For the text-containing cell, return its midpoint in [x, y] coordinate format. 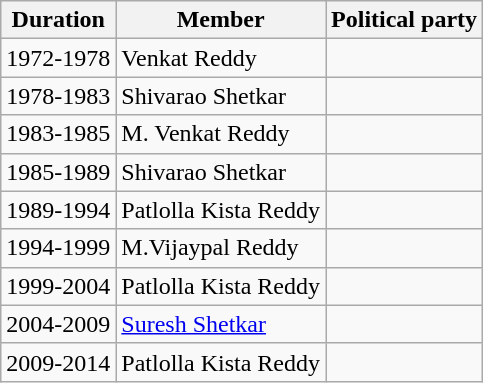
Duration [58, 20]
1994-1999 [58, 248]
M.Vijaypal Reddy [221, 248]
Member [221, 20]
2004-2009 [58, 324]
1983-1985 [58, 134]
1978-1983 [58, 96]
1972-1978 [58, 58]
1989-1994 [58, 210]
Venkat Reddy [221, 58]
M. Venkat Reddy [221, 134]
Political party [404, 20]
1985-1989 [58, 172]
1999-2004 [58, 286]
2009-2014 [58, 362]
Suresh Shetkar [221, 324]
